Search for the cell housing the specified text and yield its (X, Y) center coordinate. 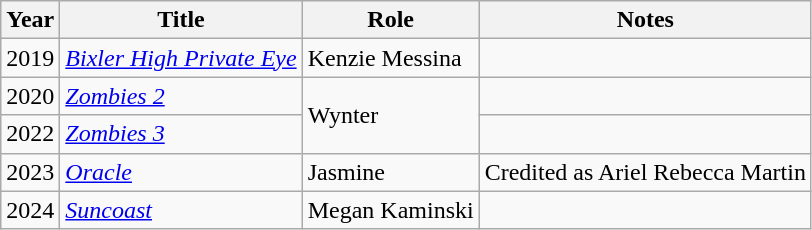
Wynter (390, 115)
Suncoast (181, 210)
Kenzie Messina (390, 58)
Megan Kaminski (390, 210)
Role (390, 20)
Title (181, 20)
2023 (30, 172)
Jasmine (390, 172)
Oracle (181, 172)
2019 (30, 58)
2024 (30, 210)
Credited as Ariel Rebecca Martin (645, 172)
Year (30, 20)
2020 (30, 96)
Bixler High Private Eye (181, 58)
2022 (30, 134)
Notes (645, 20)
Zombies 2 (181, 96)
Zombies 3 (181, 134)
